Detect which cell encompasses the target text, then output its [x, y] center coordinate. 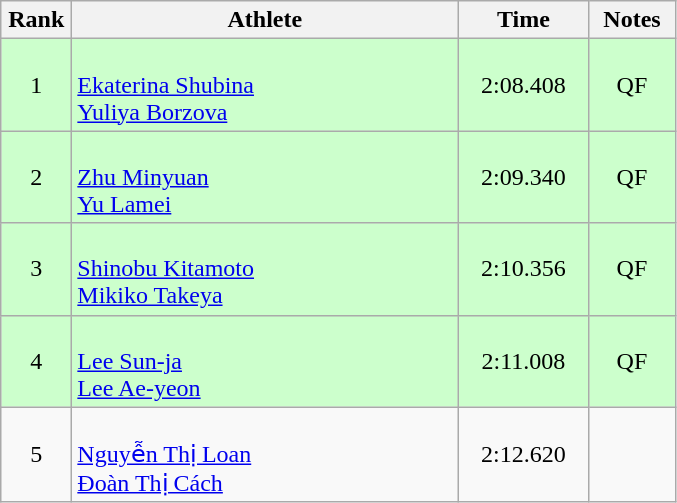
2:08.408 [524, 85]
2:09.340 [524, 177]
2 [36, 177]
Athlete [265, 20]
4 [36, 361]
Nguyễn Thị LoanĐoàn Thị Cách [265, 454]
Zhu MinyuanYu Lamei [265, 177]
Shinobu KitamotoMikiko Takeya [265, 269]
5 [36, 454]
Ekaterina ShubinaYuliya Borzova [265, 85]
Rank [36, 20]
Time [524, 20]
2:12.620 [524, 454]
2:11.008 [524, 361]
3 [36, 269]
Lee Sun-jaLee Ae-yeon [265, 361]
2:10.356 [524, 269]
Notes [632, 20]
1 [36, 85]
